Output the [X, Y] coordinate of the center of the cell containing the given text.  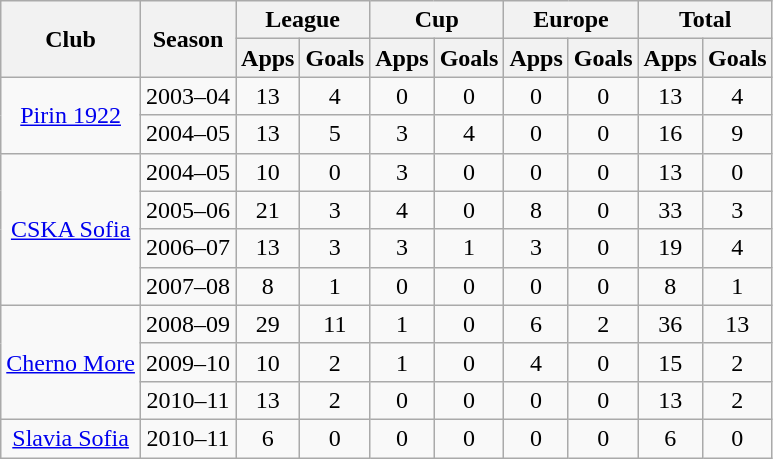
2003–04 [188, 96]
Pirin 1922 [71, 115]
16 [670, 134]
33 [670, 210]
5 [335, 134]
21 [268, 210]
2009–10 [188, 362]
15 [670, 362]
2007–08 [188, 286]
29 [268, 324]
Club [71, 39]
CSKA Sofia [71, 229]
Cup [437, 20]
2006–07 [188, 248]
36 [670, 324]
Slavia Sofia [71, 438]
9 [737, 134]
Europe [571, 20]
League [303, 20]
Cherno More [71, 362]
Season [188, 39]
Total [705, 20]
2005–06 [188, 210]
2008–09 [188, 324]
19 [670, 248]
11 [335, 324]
